Find where the given text appears and provide that cell's center as [x, y] coordinate. 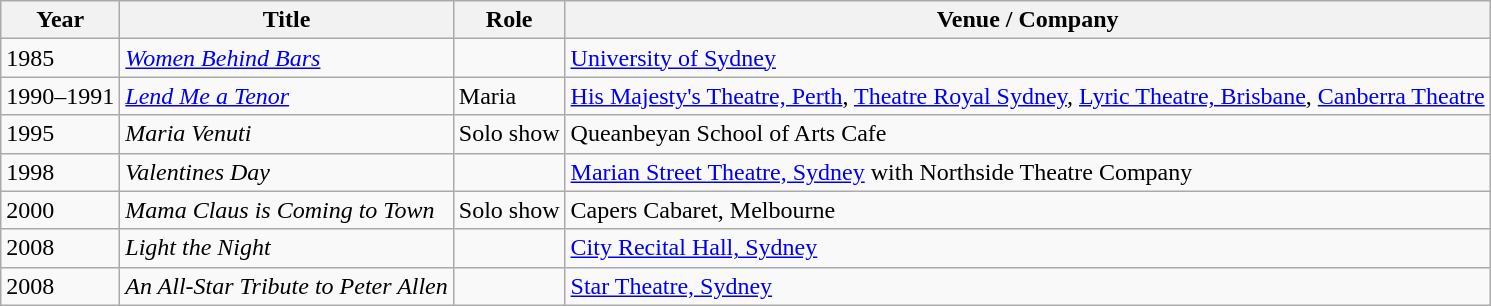
1985 [60, 58]
His Majesty's Theatre, Perth, Theatre Royal Sydney, Lyric Theatre, Brisbane, Canberra Theatre [1028, 96]
City Recital Hall, Sydney [1028, 248]
Women Behind Bars [286, 58]
Marian Street Theatre, Sydney with Northside Theatre Company [1028, 172]
1998 [60, 172]
An All-Star Tribute to Peter Allen [286, 286]
Title [286, 20]
Role [509, 20]
2000 [60, 210]
1995 [60, 134]
Venue / Company [1028, 20]
Year [60, 20]
1990–1991 [60, 96]
Light the Night [286, 248]
Star Theatre, Sydney [1028, 286]
Maria Venuti [286, 134]
University of Sydney [1028, 58]
Capers Cabaret, Melbourne [1028, 210]
Valentines Day [286, 172]
Lend Me a Tenor [286, 96]
Queanbeyan School of Arts Cafe [1028, 134]
Maria [509, 96]
Mama Claus is Coming to Town [286, 210]
